For the text-containing cell, return its midpoint in [X, Y] coordinate format. 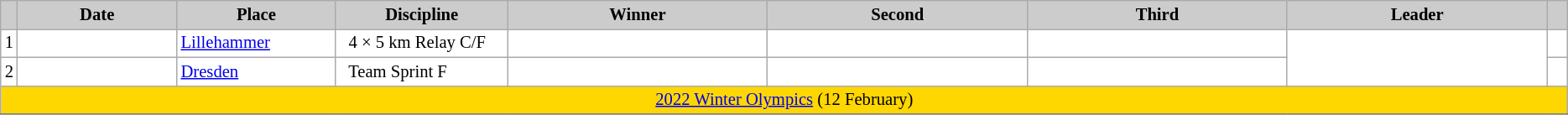
1 [9, 43]
Discipline [421, 14]
Date [97, 14]
Place [257, 14]
2022 Winter Olympics (12 February) [784, 100]
4 × 5 km Relay C/F [421, 43]
Winner [638, 14]
Second [898, 14]
Dresden [257, 71]
Lillehammer [257, 43]
2 [9, 71]
Leader [1417, 14]
Third [1158, 14]
Team Sprint F [421, 71]
